Determine the (x, y) coordinate at the center of the cell enclosing the given text.  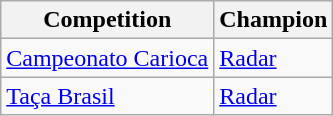
Competition (108, 20)
Taça Brasil (108, 96)
Champion (274, 20)
Campeonato Carioca (108, 58)
